Provide the [X, Y] coordinate of the cell's center where the given text is located.  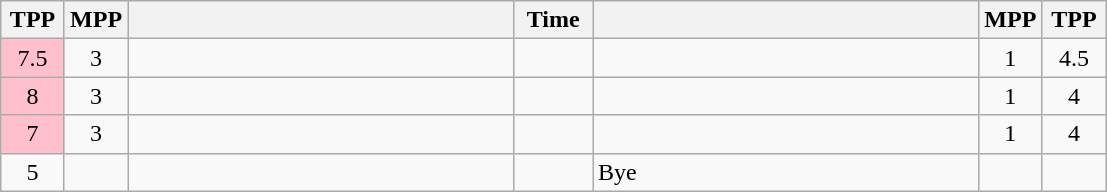
4.5 [1074, 58]
7 [33, 134]
7.5 [33, 58]
8 [33, 96]
5 [33, 172]
Time [554, 20]
Bye [785, 172]
